For the text-containing cell, return its midpoint in [x, y] coordinate format. 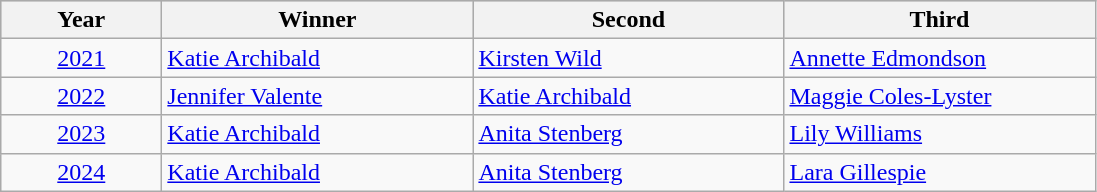
Maggie Coles-Lyster [940, 96]
Winner [318, 20]
Second [628, 20]
Kirsten Wild [628, 58]
Year [82, 20]
Lara Gillespie [940, 172]
2021 [82, 58]
2024 [82, 172]
Jennifer Valente [318, 96]
2022 [82, 96]
Annette Edmondson [940, 58]
Lily Williams [940, 134]
Third [940, 20]
2023 [82, 134]
